Capture the cell that displays the provided text and extract its (x, y) central coordinate. 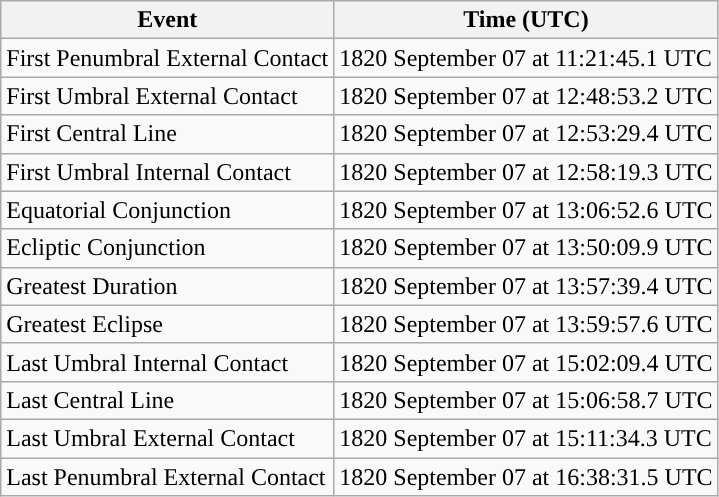
1820 September 07 at 15:06:58.7 UTC (526, 400)
Time (UTC) (526, 20)
Last Umbral External Contact (168, 438)
Ecliptic Conjunction (168, 248)
1820 September 07 at 15:11:34.3 UTC (526, 438)
Last Umbral Internal Contact (168, 362)
First Penumbral External Contact (168, 58)
Greatest Eclipse (168, 324)
1820 September 07 at 13:59:57.6 UTC (526, 324)
1820 September 07 at 13:57:39.4 UTC (526, 286)
Equatorial Conjunction (168, 210)
1820 September 07 at 11:21:45.1 UTC (526, 58)
1820 September 07 at 12:58:19.3 UTC (526, 172)
Event (168, 20)
1820 September 07 at 15:02:09.4 UTC (526, 362)
1820 September 07 at 12:53:29.4 UTC (526, 134)
Last Central Line (168, 400)
1820 September 07 at 16:38:31.5 UTC (526, 477)
1820 September 07 at 13:50:09.9 UTC (526, 248)
1820 September 07 at 13:06:52.6 UTC (526, 210)
First Umbral External Contact (168, 96)
First Umbral Internal Contact (168, 172)
Last Penumbral External Contact (168, 477)
Greatest Duration (168, 286)
1820 September 07 at 12:48:53.2 UTC (526, 96)
First Central Line (168, 134)
